Determine the [x, y] coordinate at the center of the cell enclosing the given text.  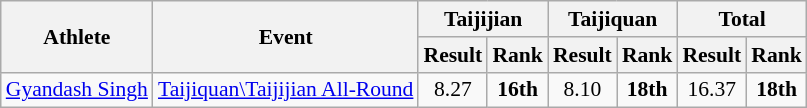
16th [518, 90]
16.37 [712, 90]
Gyandash Singh [77, 90]
Athlete [77, 36]
8.27 [452, 90]
Total [742, 19]
Taijiquan [612, 19]
Event [286, 36]
8.10 [582, 90]
Taijiquan\Taijijian All-Round [286, 90]
Taijijian [482, 19]
